Determine the [X, Y] coordinate at the center of the cell enclosing the given text.  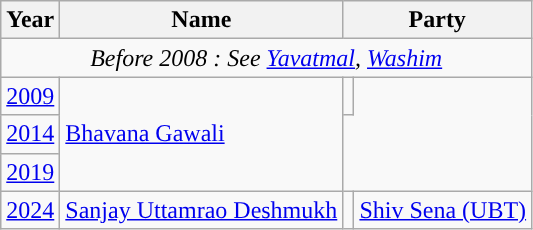
2009 [30, 96]
2019 [30, 172]
Shiv Sena (UBT) [443, 210]
Bhavana Gawali [202, 134]
Name [202, 20]
Sanjay Uttamrao Deshmukh [202, 210]
Year [30, 20]
2024 [30, 210]
Before 2008 : See Yavatmal, Washim [266, 58]
2014 [30, 134]
Party [438, 20]
